For the text-containing cell, return its midpoint in (x, y) coordinate format. 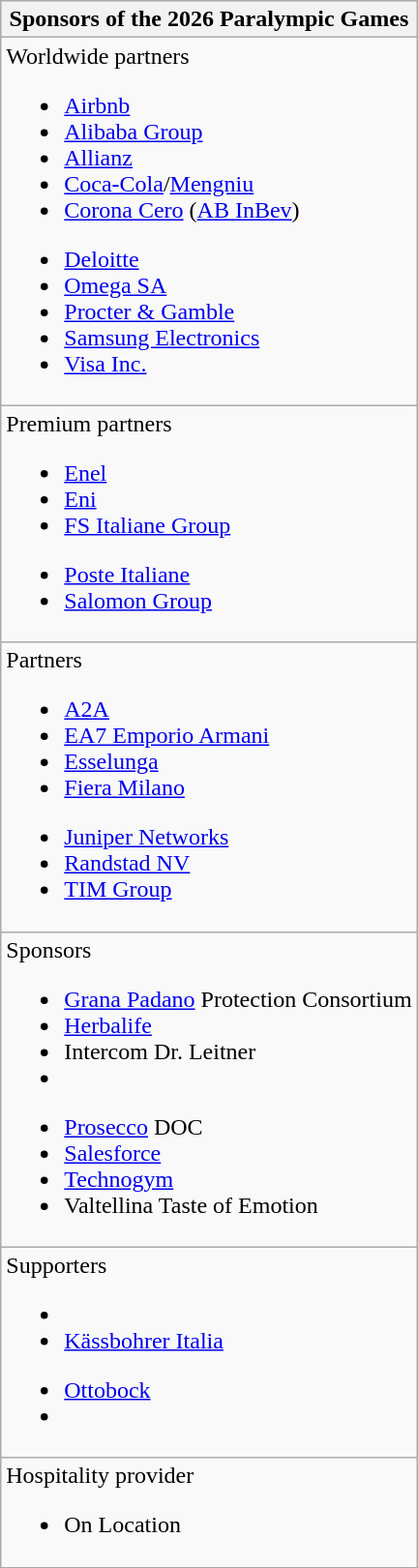
Premium partners EnelEniFS Italiane GroupPoste ItalianeSalomon Group (209, 524)
Hospitality providerOn Location (209, 1513)
Sponsors of the 2026 Paralympic Games (209, 19)
Supporters Kässbohrer ItaliaOttobock (209, 1352)
Sponsors Grana Padano Protection ConsortiumHerbalifeIntercom Dr. LeitnerProsecco DOCSalesforceTechnogymValtellina Taste of Emotion (209, 1089)
Partners A2AEA7 Emporio ArmaniEsselungaFiera MilanoJuniper NetworksRandstad NVTIM Group (209, 787)
Worldwide partners AirbnbAlibaba GroupAllianzCoca-Cola/MengniuCorona Cero (AB InBev)DeloitteOmega SAProcter & GambleSamsung ElectronicsVisa Inc. (209, 222)
